Identify which cell holds the provided text, then report its [X, Y] central coordinate. 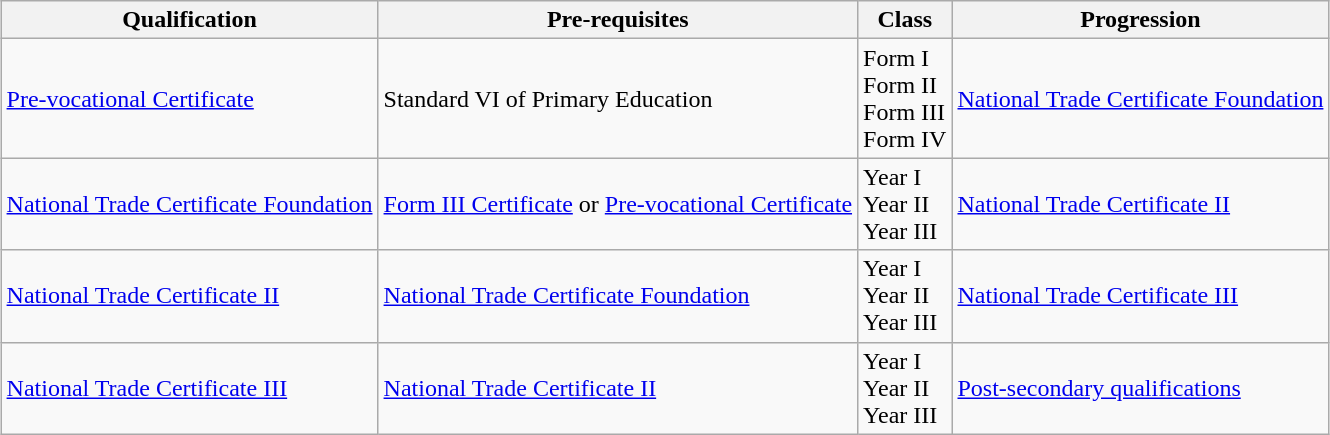
Class [905, 20]
Form III Certificate or Pre-vocational Certificate [618, 204]
Post-secondary qualifications [1140, 388]
Qualification [190, 20]
Pre-vocational Certificate [190, 98]
Form IForm IIForm IIIForm IV [905, 98]
Pre-requisites [618, 20]
Progression [1140, 20]
Standard VI of Primary Education [618, 98]
